Capture the cell that displays the provided text and extract its (x, y) central coordinate. 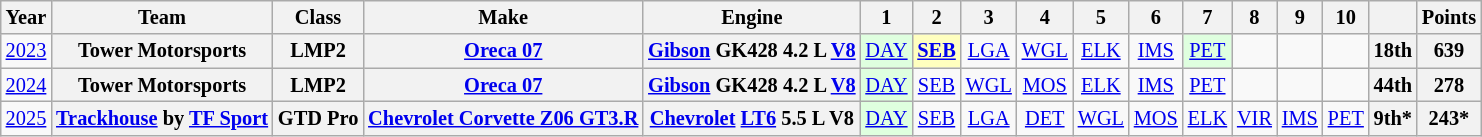
Chevrolet LT6 5.5 L V8 (752, 118)
DET (1045, 118)
Engine (752, 17)
4 (1045, 17)
2024 (26, 85)
10 (1346, 17)
639 (1449, 51)
8 (1254, 17)
2025 (26, 118)
VIR (1254, 118)
Make (503, 17)
2 (936, 17)
6 (1156, 17)
Trackhouse by TF Sport (162, 118)
18th (1393, 51)
44th (1393, 85)
243* (1449, 118)
3 (989, 17)
Team (162, 17)
1 (886, 17)
9 (1300, 17)
Class (318, 17)
278 (1449, 85)
Points (1449, 17)
2023 (26, 51)
Year (26, 17)
GTD Pro (318, 118)
7 (1208, 17)
5 (1101, 17)
9th* (1393, 118)
Chevrolet Corvette Z06 GT3.R (503, 118)
